Locate the cell with the specified text and output its [x, y] center coordinate. 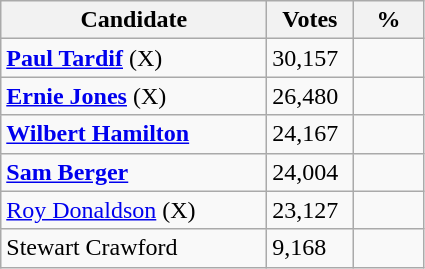
Ernie Jones (X) [134, 96]
Votes [310, 20]
26,480 [310, 96]
24,167 [310, 134]
Sam Berger [134, 172]
Candidate [134, 20]
Wilbert Hamilton [134, 134]
Paul Tardif (X) [134, 58]
Stewart Crawford [134, 248]
23,127 [310, 210]
9,168 [310, 248]
30,157 [310, 58]
Roy Donaldson (X) [134, 210]
24,004 [310, 172]
% [388, 20]
